Extract the (x, y) coordinate from the center of the cell holding the provided text.  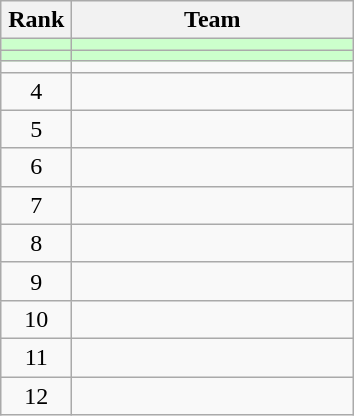
Team (212, 20)
8 (36, 243)
4 (36, 91)
6 (36, 167)
12 (36, 395)
Rank (36, 20)
10 (36, 319)
5 (36, 129)
11 (36, 357)
9 (36, 281)
7 (36, 205)
